For the text-containing cell, return its midpoint in (x, y) coordinate format. 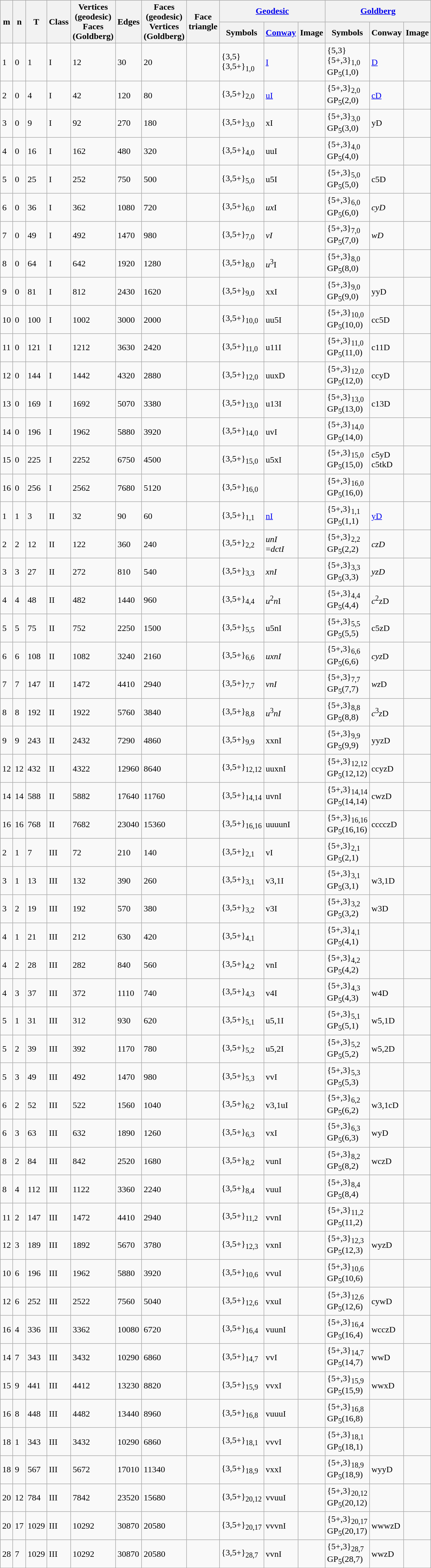
1440 (129, 600)
380 (164, 909)
{5,3}{5+,3}1,0GP5(1,0) (347, 62)
u5,1I (281, 1021)
1080 (129, 207)
vxI (281, 1133)
{3,5+}11,0 (242, 348)
63 (36, 1133)
90 (129, 516)
wyD (386, 1133)
80 (164, 95)
{5+,3}8,4GP5(8,4) (347, 1189)
210 (129, 852)
nI (281, 516)
wyzD (386, 1245)
w5,1D (386, 1021)
17 (19, 1526)
2420 (164, 348)
u2nI (281, 600)
2522 (93, 1301)
7680 (129, 488)
{5+,3}28,7GP5(28,7) (347, 1554)
vuuuI (281, 1414)
{3,5+}16,0 (242, 488)
1922 (93, 712)
{3,5+}12,12 (242, 768)
{5+,3}14,7GP5(14,7) (347, 1358)
u11I (281, 348)
c11D (386, 348)
1002 (93, 319)
2562 (93, 488)
{3,5+}9,9 (242, 740)
64 (36, 263)
{3,5+}2,2 (242, 544)
{5+,3}2,0GP5(2,0) (347, 95)
u5nI (281, 628)
7842 (93, 1498)
112 (36, 1189)
3380 (164, 404)
{3,5+}8,4 (242, 1189)
{5+,3}14,14GP5(14,14) (347, 796)
3780 (164, 1245)
392 (93, 1049)
xnI (281, 572)
ccyD (386, 376)
czD (386, 544)
6750 (129, 460)
7560 (129, 1301)
567 (36, 1470)
{5+,3}4,3GP5(4,3) (347, 993)
{5+,3}5,2GP5(5,2) (347, 1049)
632 (93, 1133)
60 (164, 516)
{5+,3}20,12GP5(20,12) (347, 1498)
{5+,3}8,0GP5(8,0) (347, 263)
{5+,3}11,2GP5(11,2) (347, 1217)
360 (129, 544)
{3,5+}13,0 (242, 404)
7290 (129, 740)
{3,5+}5,5 (242, 628)
{5+,3}7,7GP5(7,7) (347, 684)
1692 (93, 404)
Goldberg (378, 11)
{5+,3}20,17GP5(20,17) (347, 1526)
{3,5+}10,6 (242, 1273)
vunI (281, 1161)
vuuI (281, 1189)
u5I (281, 179)
{3,5+}9,0 (242, 292)
5070 (129, 404)
{5+,3}9,9GP5(9,9) (347, 740)
48 (36, 600)
441 (36, 1386)
320 (164, 151)
{3,5+}12,6 (242, 1301)
Vertices(geodesic)Faces(Goldberg) (93, 22)
{3,5+}12,0 (242, 376)
c2zD (386, 600)
{3,5+}16,16 (242, 825)
vxnI (281, 1245)
13440 (129, 1414)
2160 (164, 656)
{5+,3}9,0GP5(9,0) (347, 292)
cywD (386, 1301)
w3,1cD (386, 1105)
620 (164, 1021)
2240 (164, 1189)
{5+,3}18,1GP5(18,1) (347, 1442)
{5+,3}12,12GP5(12,12) (347, 768)
4320 (129, 376)
588 (36, 796)
uuI (281, 151)
wzD (386, 684)
vuunI (281, 1329)
540 (164, 572)
2432 (93, 740)
1170 (129, 1049)
{3,5+}28,7 (242, 1554)
121 (36, 348)
8960 (164, 1414)
{3,5+}3,2 (242, 909)
Edges (129, 22)
75 (36, 628)
1110 (129, 993)
{3,5+}7,7 (242, 684)
17010 (129, 1470)
{3,5+}4,4 (242, 600)
480 (129, 151)
560 (164, 965)
v3I (281, 909)
yzD (386, 572)
u5,2I (281, 1049)
100 (36, 319)
{5+,3}5,5GP5(5,5) (347, 628)
{5+,3}6,2GP5(6,2) (347, 1105)
162 (93, 151)
{3,5+}5,1 (242, 1021)
122 (93, 544)
c5yDc5tkD (386, 460)
{5+,3}10,6GP5(10,6) (347, 1273)
{5+,3}14,0GP5(14,0) (347, 432)
{3,5+}6,0 (242, 207)
{3,5+}8,2 (242, 1161)
784 (36, 1498)
27 (36, 572)
yyD (386, 292)
1122 (93, 1189)
w5,2D (386, 1049)
c3zD (386, 712)
448 (36, 1414)
{5+,3}15,9GP5(15,9) (347, 1386)
840 (129, 965)
23040 (129, 825)
144 (36, 376)
cc5D (386, 319)
Facetriangle (203, 22)
u13I (281, 404)
u3I (281, 263)
92 (93, 123)
{5+,3}4,4GP5(4,4) (347, 600)
w4D (386, 993)
u5xI (281, 460)
3000 (129, 319)
52 (36, 1105)
{3,5+}10,0 (242, 319)
3362 (93, 1329)
cyD (386, 207)
{3,5+}15,0 (242, 460)
312 (93, 1021)
{5+,3}5,3GP5(5,3) (347, 1077)
{5+,3}6,6GP5(6,6) (347, 656)
vvxI (281, 1386)
180 (164, 123)
212 (93, 937)
{3,5+}14,0 (242, 432)
21 (36, 937)
vxxI (281, 1470)
{5+,3}18,9GP5(18,9) (347, 1470)
25 (36, 179)
{3,5+}8,0 (242, 263)
{3,5+}12,3 (242, 1245)
xI (281, 123)
{3,5+}6,3 (242, 1133)
84 (36, 1161)
v3,1uI (281, 1105)
23520 (129, 1498)
17640 (129, 796)
uvI (281, 432)
570 (129, 909)
132 (93, 881)
Class (59, 22)
{5+,3}4,2GP5(4,2) (347, 965)
3630 (129, 348)
{5+,3}1,1GP5(1,1) (347, 516)
{5+,3}5,0GP5(5,0) (347, 179)
v4I (281, 993)
w3,1D (386, 881)
{3,5+}5,0 (242, 179)
1212 (93, 348)
5882 (93, 796)
uxnI (281, 656)
10080 (129, 1329)
120 (129, 95)
ccyzD (386, 768)
4500 (164, 460)
31 (36, 1021)
810 (129, 572)
xxI (281, 292)
8640 (164, 768)
1260 (164, 1133)
wwzD (386, 1554)
{3,5+}7,0 (242, 236)
6720 (164, 1329)
{3,5+}1,1 (242, 516)
1500 (164, 628)
{5+,3}12,0GP5(12,0) (347, 376)
1040 (164, 1105)
{5+,3}16,16GP5(16,16) (347, 825)
390 (129, 881)
{5+,3}6,3GP5(6,3) (347, 1133)
cwzD (386, 796)
740 (164, 993)
4860 (164, 740)
w3D (386, 909)
642 (93, 263)
Geodesic (272, 11)
260 (164, 881)
11340 (164, 1470)
{5+,3}6,0GP5(6,0) (347, 207)
{3,5+}20,12 (242, 1498)
uu5I (281, 319)
Faces(geodesic)Vertices(Goldberg) (164, 22)
uuuunI (281, 825)
uvnI (281, 796)
432 (36, 768)
630 (129, 937)
wyyD (386, 1470)
m (6, 22)
{3,5+}20,17 (242, 1526)
xxnI (281, 740)
32 (93, 516)
{3,5+}4,2 (242, 965)
{5+,3}3,0GP5(3,0) (347, 123)
uuxD (281, 376)
n (19, 22)
unI=dctI (281, 544)
2430 (129, 292)
522 (93, 1105)
189 (36, 1245)
{5+,3}12,3GP5(12,3) (347, 1245)
13230 (129, 1386)
39 (36, 1049)
2252 (93, 460)
{5+,3}3,1GP5(3,1) (347, 881)
cD (386, 95)
5040 (164, 1301)
wwD (386, 1358)
169 (36, 404)
D (386, 62)
37 (36, 993)
vvuI (281, 1273)
{3,5+}18,1 (242, 1442)
uxI (281, 207)
3240 (129, 656)
{3,5+}3,3 (242, 572)
{3,5+}4,3 (242, 993)
243 (36, 740)
270 (129, 123)
yyzD (386, 740)
768 (36, 825)
cyzD (386, 656)
{3,5+}14,7 (242, 1358)
3360 (129, 1189)
{5+,3}16,0GP5(16,0) (347, 488)
{5+,3}4,1GP5(4,1) (347, 937)
T (36, 22)
81 (36, 292)
{3,5+}15,9 (242, 1386)
{3,5+}5,2 (242, 1049)
42 (93, 95)
5120 (164, 488)
282 (93, 965)
vvvI (281, 1442)
2250 (129, 628)
336 (36, 1329)
{5+,3}13,0GP5(13,0) (347, 404)
{5+,3}8,8GP5(8,8) (347, 712)
420 (164, 937)
{5+,3}8,2GP5(8,2) (347, 1161)
1442 (93, 376)
30 (129, 62)
256 (36, 488)
{3,5+}16,8 (242, 1414)
4412 (93, 1386)
c13D (386, 404)
750 (129, 179)
140 (164, 852)
{5+,3}15,0GP5(15,0) (347, 460)
{3,5+}2,1 (242, 852)
108 (36, 656)
{5+,3}11,0GP5(11,0) (347, 348)
{5+,3}16,8GP5(16,8) (347, 1414)
c5D (386, 179)
wczD (386, 1161)
{5+,3}3,2GP5(3,2) (347, 909)
720 (164, 207)
482 (93, 600)
12960 (129, 768)
780 (164, 1049)
1920 (129, 263)
vvuuI (281, 1498)
{5+,3}7,0GP5(7,0) (347, 236)
1890 (129, 1133)
2000 (164, 319)
{3,5+}18,9 (242, 1470)
{3,5+}6,6 (242, 656)
wcczD (386, 1329)
930 (129, 1021)
{3,5+}4,0 (242, 151)
{5+,3}3,3GP5(3,3) (347, 572)
15360 (164, 825)
{5+,3}10,0GP5(10,0) (347, 319)
1560 (129, 1105)
{3,5+}4,1 (242, 937)
{5+,3}16,4GP5(16,4) (347, 1329)
uI (281, 95)
c5zD (386, 628)
{5+,3}2,1GP5(2,1) (347, 852)
5672 (93, 1470)
812 (93, 292)
v3,1I (281, 881)
u3nI (281, 712)
{3,5+}14,14 (242, 796)
1892 (93, 1245)
{3,5+}3,1 (242, 881)
cccczD (386, 825)
{3,5+}11,2 (242, 1217)
{3,5+}3,0 (242, 123)
{3,5+}2,0 (242, 95)
{5+,3}5,1GP5(5,1) (347, 1021)
72 (93, 852)
2880 (164, 376)
5670 (129, 1245)
{5+,3}2,2GP5(2,2) (347, 544)
1680 (164, 1161)
752 (93, 628)
225 (36, 460)
wwxD (386, 1386)
{3,5+}16,4 (242, 1329)
{5+,3}4,0GP5(4,0) (347, 151)
4482 (93, 1414)
500 (164, 179)
1280 (164, 263)
272 (93, 572)
3840 (164, 712)
19 (36, 909)
372 (93, 993)
vxuI (281, 1301)
2520 (129, 1161)
5760 (129, 712)
1082 (93, 656)
8820 (164, 1386)
wD (386, 236)
15680 (164, 1498)
362 (93, 207)
{5+,3}12,6GP5(12,6) (347, 1301)
{3,5+}6,2 (242, 1105)
960 (164, 600)
{3,5}{3,5+}1,0 (242, 62)
7682 (93, 825)
11760 (164, 796)
{3,5+}8,8 (242, 712)
842 (93, 1161)
uuxnI (281, 768)
36 (36, 207)
4322 (93, 768)
240 (164, 544)
vvvnI (281, 1526)
1620 (164, 292)
wwwzD (386, 1526)
{3,5+}5,3 (242, 1077)
